Extract the [x, y] coordinate from the center of the cell holding the provided text.  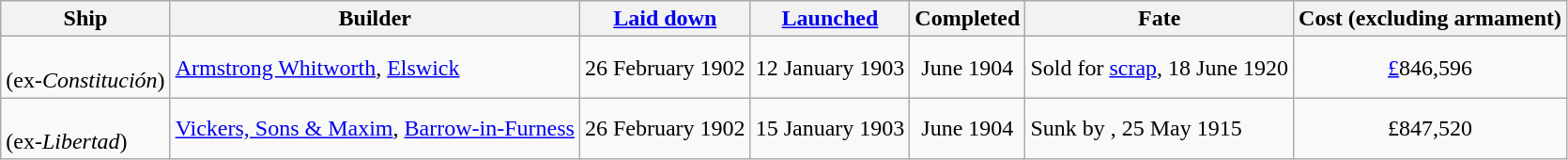
15 January 1903 [830, 128]
Cost (excluding armament) [1431, 19]
Sold for scrap, 18 June 1920 [1160, 68]
(ex-Constitución) [85, 68]
Fate [1160, 19]
Laid down [665, 19]
£846,596 [1431, 68]
Armstrong Whitworth, Elswick [375, 68]
12 January 1903 [830, 68]
Builder [375, 19]
Ship [85, 19]
Completed [967, 19]
(ex-Libertad) [85, 128]
Vickers, Sons & Maxim, Barrow-in-Furness [375, 128]
Sunk by , 25 May 1915 [1160, 128]
Launched [830, 19]
£847,520 [1431, 128]
